Locate the cell with the specified text and output its [x, y] center coordinate. 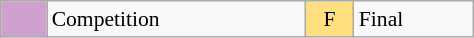
Final [414, 19]
F [330, 19]
Competition [176, 19]
